Scan for the cell matching the given text and deliver its [x, y] coordinate at center. 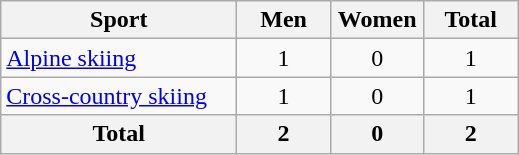
Sport [119, 20]
Alpine skiing [119, 58]
Men [284, 20]
Women [377, 20]
Cross-country skiing [119, 96]
